Identify which cell holds the provided text, then report its [X, Y] central coordinate. 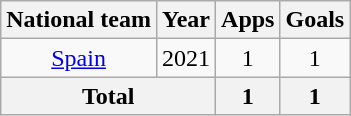
Apps [248, 20]
Spain [79, 58]
Total [108, 96]
2021 [186, 58]
Year [186, 20]
Goals [315, 20]
National team [79, 20]
